Capture the cell that displays the provided text and extract its [x, y] central coordinate. 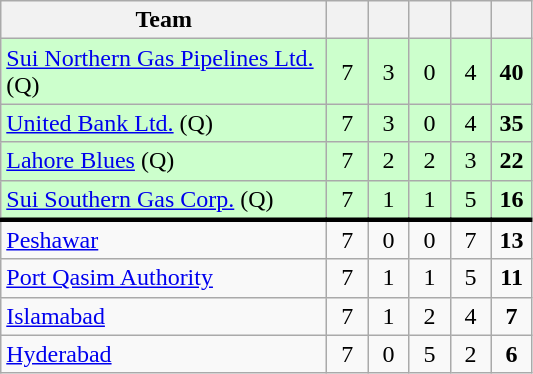
Lahore Blues (Q) [164, 161]
Peshawar [164, 240]
6 [512, 354]
13 [512, 240]
Hyderabad [164, 354]
Islamabad [164, 316]
United Bank Ltd. (Q) [164, 123]
40 [512, 72]
Port Qasim Authority [164, 278]
Sui Southern Gas Corp. (Q) [164, 200]
22 [512, 161]
Team [164, 20]
11 [512, 278]
Sui Northern Gas Pipelines Ltd. (Q) [164, 72]
16 [512, 200]
35 [512, 123]
